Provide the [X, Y] coordinate of the cell's center where the given text is located.  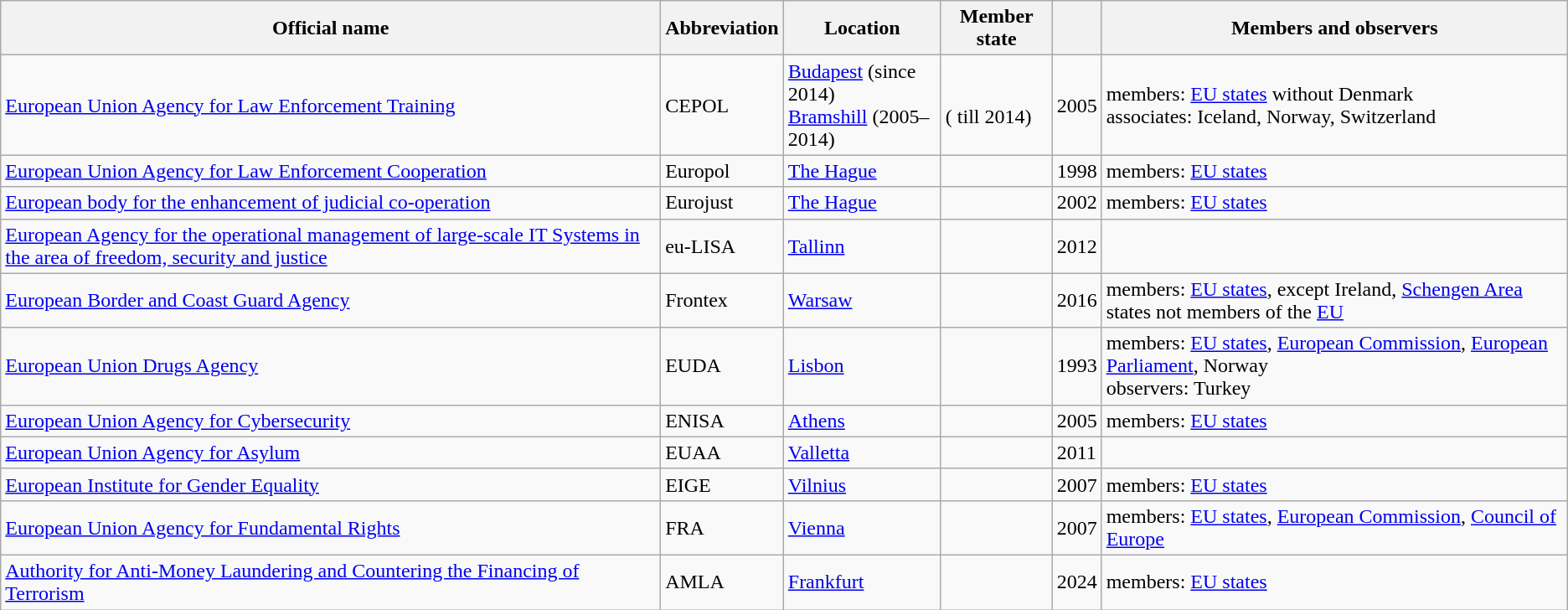
Members and observers [1334, 28]
European Border and Coast Guard Agency [331, 300]
eu-LISA [722, 246]
European Union Agency for Cybersecurity [331, 421]
members: EU states, European Commission, Council of Europe [1334, 528]
2016 [1077, 300]
1998 [1077, 171]
European Union Agency for Asylum [331, 452]
members: EU states, European Commission, European Parliament, Norwayobservers: Turkey [1334, 366]
EIGE [722, 484]
Official name [331, 28]
European Union Drugs Agency [331, 366]
members: EU states, except Ireland, Schengen Area states not members of the EU [1334, 300]
EUAA [722, 452]
Budapest (since 2014)Bramshill (2005–2014) [862, 106]
Frontex [722, 300]
Europol [722, 171]
FRA [722, 528]
Lisbon [862, 366]
Vienna [862, 528]
Frankfurt [862, 582]
Location [862, 28]
2024 [1077, 582]
Eurojust [722, 203]
European Union Agency for Law Enforcement Training [331, 106]
EUDA [722, 366]
2011 [1077, 452]
2002 [1077, 203]
Authority for Anti-Money Laundering and Countering the Financing of Terrorism [331, 582]
European Union Agency for Law Enforcement Cooperation [331, 171]
Tallinn [862, 246]
European Institute for Gender Equality [331, 484]
European body for the enhancement of judicial co-operation [331, 203]
European Union Agency for Fundamental Rights [331, 528]
AMLA [722, 582]
( till 2014) [997, 106]
ENISA [722, 421]
Valletta [862, 452]
2012 [1077, 246]
members: EU states without Denmark associates: Iceland, Norway, Switzerland [1334, 106]
European Agency for the operational management of large-scale IT Systems in the area of freedom, security and justice [331, 246]
Vilnius [862, 484]
Member state [997, 28]
Athens [862, 421]
1993 [1077, 366]
CEPOL [722, 106]
Abbreviation [722, 28]
Warsaw [862, 300]
